Find where the given text appears and provide that cell's center as (X, Y) coordinate. 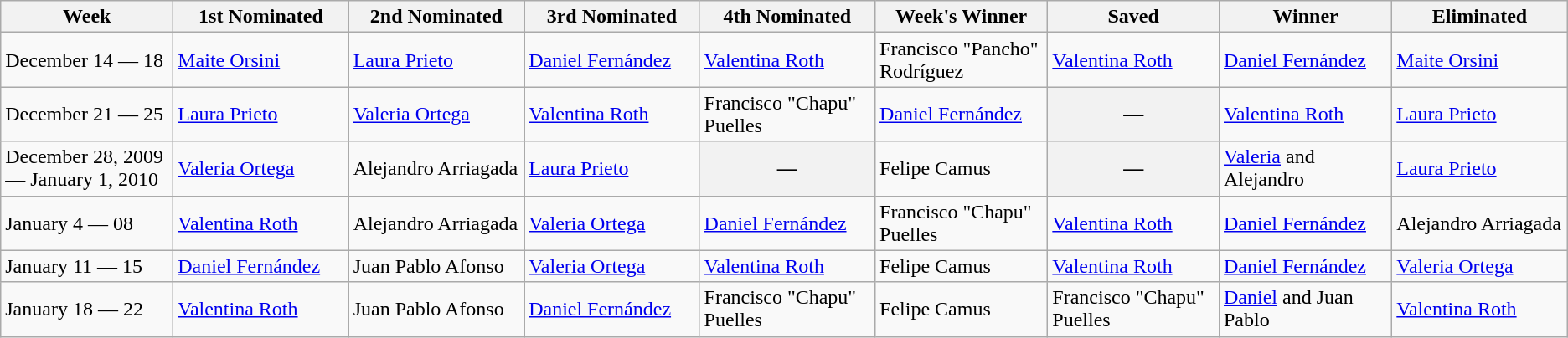
December 28, 2009 — January 1, 2010 (87, 169)
3rd Nominated (611, 17)
Daniel and Juan Pablo (1305, 310)
Francisco "Pancho" Rodríguez (962, 60)
Eliminated (1479, 17)
Week's Winner (962, 17)
2nd Nominated (436, 17)
December 21 — 25 (87, 114)
January 4 — 08 (87, 223)
Saved (1134, 17)
1st Nominated (261, 17)
Week (87, 17)
January 11 — 15 (87, 266)
January 18 — 22 (87, 310)
Winner (1305, 17)
4th Nominated (787, 17)
Valeria and Alejandro (1305, 169)
December 14 — 18 (87, 60)
